Detect which cell encompasses the target text, then output its (x, y) center coordinate. 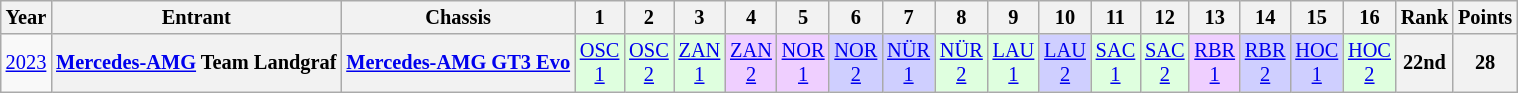
Mercedes-AMG GT3 Evo (458, 63)
2 (648, 17)
NOR1 (804, 63)
7 (908, 17)
5 (804, 17)
12 (1164, 17)
Year (26, 17)
11 (1116, 17)
8 (962, 17)
NÜR2 (962, 63)
3 (700, 17)
14 (1265, 17)
SAC1 (1116, 63)
28 (1485, 63)
Chassis (458, 17)
2023 (26, 63)
SAC2 (1164, 63)
1 (600, 17)
OSC1 (600, 63)
Mercedes-AMG Team Landgraf (196, 63)
6 (856, 17)
NÜR1 (908, 63)
10 (1065, 17)
15 (1316, 17)
RBR2 (1265, 63)
RBR1 (1214, 63)
NOR2 (856, 63)
4 (751, 17)
HOC2 (1370, 63)
ZAN2 (751, 63)
OSC2 (648, 63)
9 (1014, 17)
Points (1485, 17)
ZAN1 (700, 63)
16 (1370, 17)
LAU2 (1065, 63)
Entrant (196, 17)
HOC1 (1316, 63)
22nd (1424, 63)
13 (1214, 17)
Rank (1424, 17)
LAU1 (1014, 63)
